Pinpoint the cell where the given text exists, returning its (x, y) midpoint coordinate. 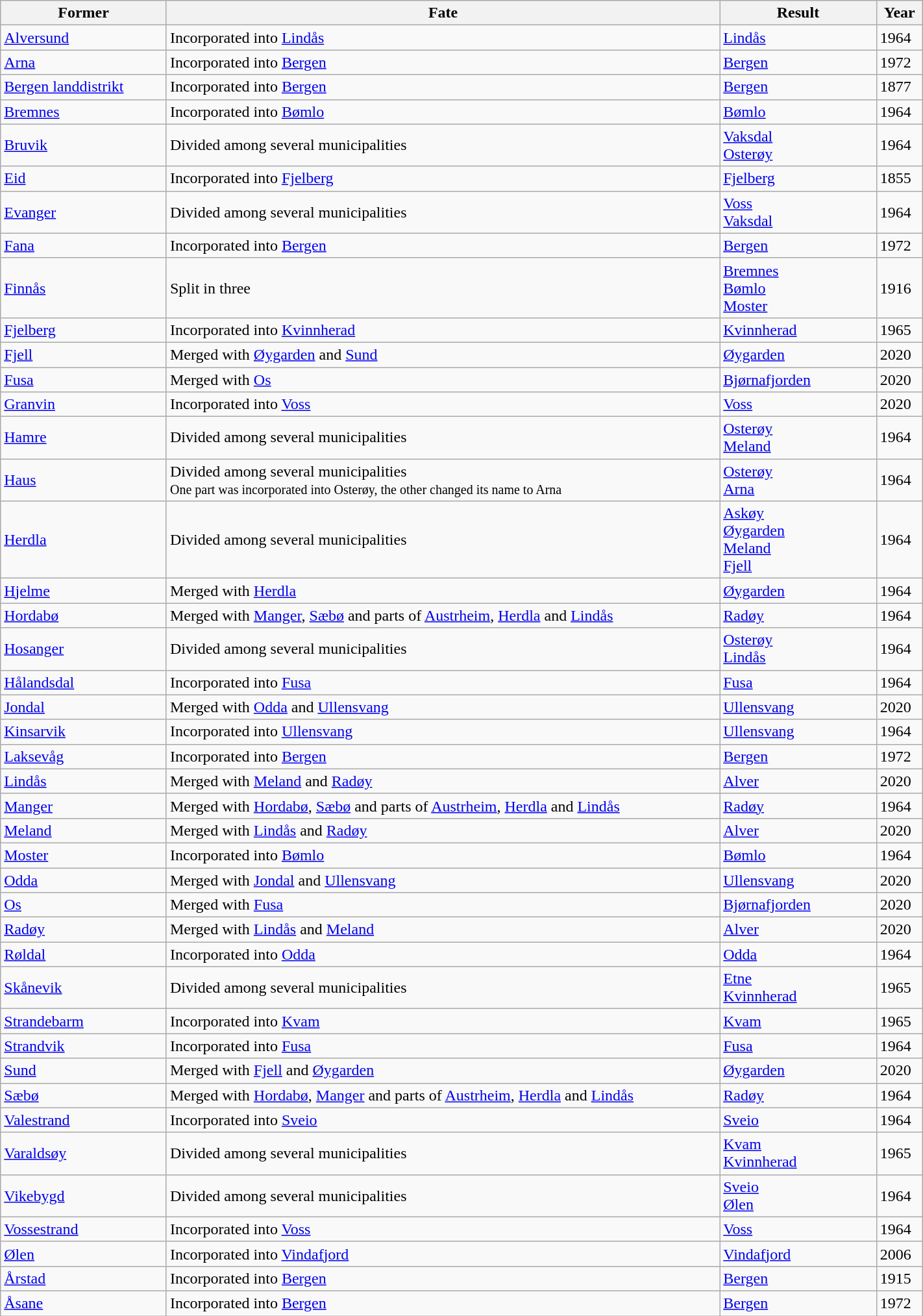
Year (900, 13)
Arna (84, 62)
Bruvik (84, 145)
Divided among several municipalitiesOne part was incorporated into Osterøy, the other changed its name to Arna (443, 480)
Hålandsdal (84, 682)
Kinsarvik (84, 732)
BremnesBømloMoster (798, 288)
Merged with Fjell and Øygarden (443, 1071)
Evanger (84, 212)
Merged with Fusa (443, 905)
Merged with Lindås and Meland (443, 930)
VossVaksdal (798, 212)
Incorporated into Kvam (443, 1021)
OsterøyLindås (798, 649)
1855 (900, 179)
Result (798, 13)
1916 (900, 288)
Merged with Jondal and Ullensvang (443, 880)
Merged with Lindås and Radøy (443, 830)
Merged with Odda and Ullensvang (443, 707)
Vindafjord (798, 1254)
Åsane (84, 1303)
AskøyØygardenMelandFjell (798, 540)
Fate (443, 13)
VaksdalOsterøy (798, 145)
Merged with Meland and Radøy (443, 781)
Strandvik (84, 1046)
Hamre (84, 438)
Sveio (798, 1120)
OsterøyMeland (798, 438)
Granvin (84, 404)
Incorporated into Fjelberg (443, 179)
Meland (84, 830)
Hjelme (84, 591)
Årstad (84, 1278)
Incorporated into Vindafjord (443, 1254)
Valestrand (84, 1120)
Incorporated into Odda (443, 954)
Varaldsøy (84, 1153)
Merged with Hordabø, Manger and parts of Austrheim, Herdla and Lindås (443, 1095)
1915 (900, 1278)
Hosanger (84, 649)
Incorporated into Lindås (443, 38)
Incorporated into Ullensvang (443, 732)
Finnås (84, 288)
Ølen (84, 1254)
Hordabø (84, 615)
Bremnes (84, 112)
Merged with Herdla (443, 591)
Kvam (798, 1021)
Laksevåg (84, 756)
Merged with Os (443, 380)
Haus (84, 480)
1877 (900, 87)
Bergen landdistrikt (84, 87)
Eid (84, 179)
OsterøyArna (798, 480)
2006 (900, 1254)
Vikebygd (84, 1196)
Merged with Hordabø, Sæbø and parts of Austrheim, Herdla and Lindås (443, 806)
Sæbø (84, 1095)
EtneKvinnherad (798, 988)
Os (84, 905)
Kvinnherad (798, 330)
Incorporated into Kvinnherad (443, 330)
Herdla (84, 540)
Incorporated into Sveio (443, 1120)
Skånevik (84, 988)
Strandebarm (84, 1021)
SveioØlen (798, 1196)
Merged with Manger, Sæbø and parts of Austrheim, Herdla and Lindås (443, 615)
Merged with Øygarden and Sund (443, 354)
KvamKvinnherad (798, 1153)
Sund (84, 1071)
Fjell (84, 354)
Jondal (84, 707)
Split in three (443, 288)
Alversund (84, 38)
Moster (84, 855)
Vossestrand (84, 1229)
Manger (84, 806)
Røldal (84, 954)
Former (84, 13)
Fana (84, 245)
